Determine the (x, y) coordinate at the center of the cell enclosing the given text.  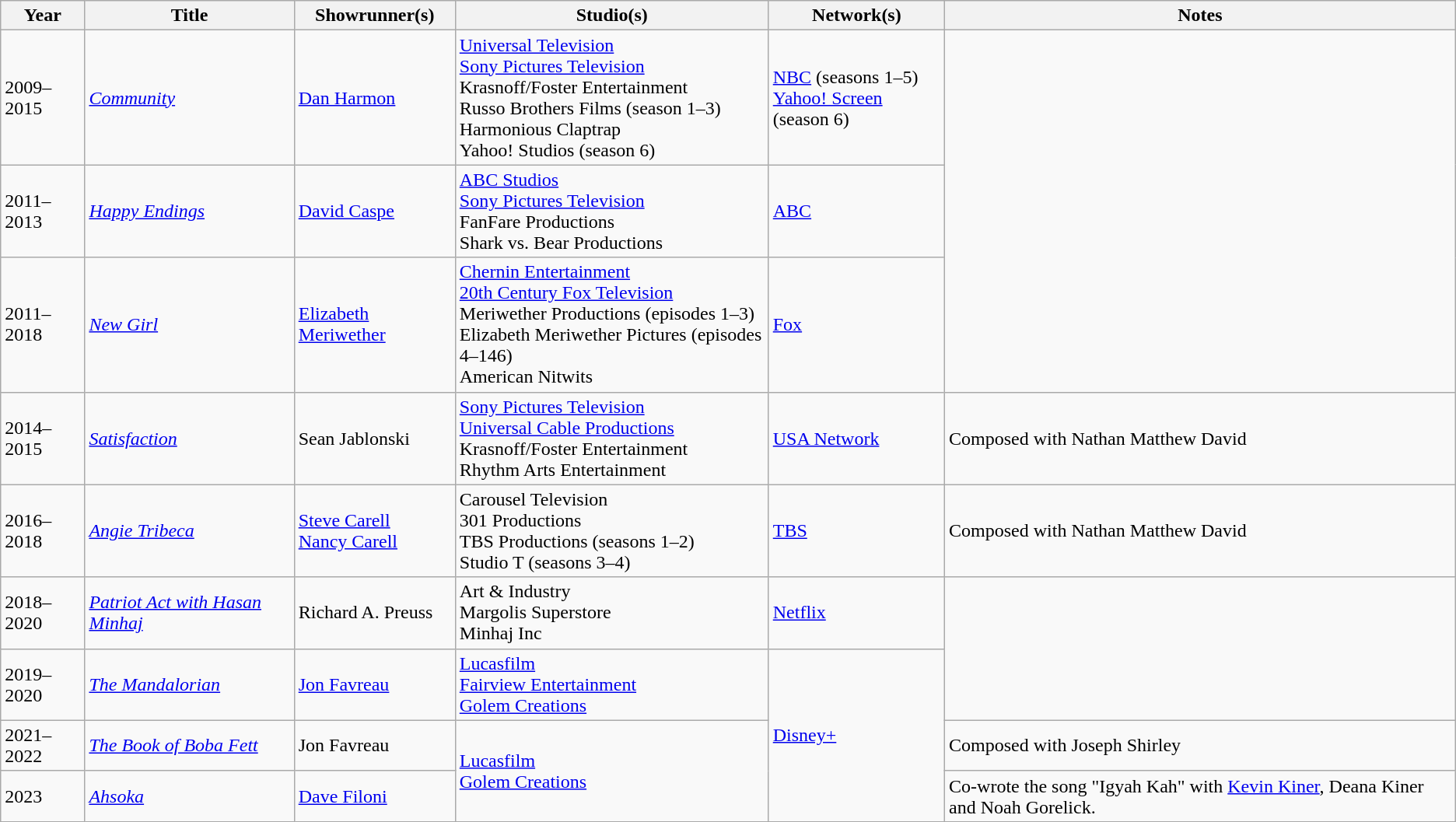
New Girl (190, 325)
Network(s) (856, 16)
2009–2015 (43, 98)
Art & IndustryMargolis SuperstoreMinhaj Inc (611, 613)
Title (190, 16)
Chernin Entertainment20th Century Fox TelevisionMeriwether Productions (episodes 1–3)Elizabeth Meriwether Pictures (episodes 4–146)American Nitwits (611, 325)
Carousel Television301 ProductionsTBS Productions (seasons 1–2)Studio T (seasons 3–4) (611, 530)
Notes (1201, 16)
Patriot Act with Hasan Minhaj (190, 613)
The Book of Boba Fett (190, 745)
Sony Pictures TelevisionUniversal Cable ProductionsKrasnoff/Foster EntertainmentRhythm Arts Entertainment (611, 439)
Disney+ (856, 735)
NBC (seasons 1–5)Yahoo! Screen (season 6) (856, 98)
Netflix (856, 613)
Ahsoka (190, 796)
LucasfilmGolem Creations (611, 771)
2011–2013 (43, 212)
2019–2020 (43, 684)
The Mandalorian (190, 684)
2018–2020 (43, 613)
2014–2015 (43, 439)
Angie Tribeca (190, 530)
Fox (856, 325)
2011–2018 (43, 325)
TBS (856, 530)
Community (190, 98)
Sean Jablonski (375, 439)
2016–2018 (43, 530)
Studio(s) (611, 16)
David Caspe (375, 212)
Satisfaction (190, 439)
Showrunner(s) (375, 16)
Steve CarellNancy Carell (375, 530)
USA Network (856, 439)
Co-wrote the song "Igyah Kah" with Kevin Kiner, Deana Kiner and Noah Gorelick. (1201, 796)
2023 (43, 796)
Year (43, 16)
LucasfilmFairview EntertainmentGolem Creations (611, 684)
Composed with Joseph Shirley (1201, 745)
Elizabeth Meriwether (375, 325)
Happy Endings (190, 212)
Dave Filoni (375, 796)
ABC (856, 212)
2021–2022 (43, 745)
ABC StudiosSony Pictures TelevisionFanFare ProductionsShark vs. Bear Productions (611, 212)
Dan Harmon (375, 98)
Richard A. Preuss (375, 613)
